Detect which cell encompasses the target text, then output its [x, y] center coordinate. 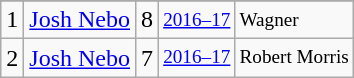
Wagner [294, 20]
2 [12, 58]
Robert Morris [294, 58]
1 [12, 20]
7 [148, 58]
8 [148, 20]
